Capture the cell that displays the provided text and extract its (X, Y) central coordinate. 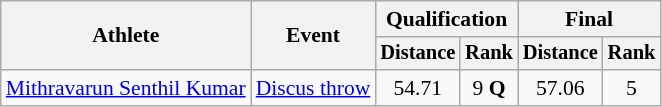
Event (314, 36)
Final (589, 19)
Qualification (446, 19)
Mithravarun Senthil Kumar (126, 88)
5 (632, 88)
Athlete (126, 36)
Discus throw (314, 88)
57.06 (560, 88)
54.71 (418, 88)
9 Q (489, 88)
